Identify which cell holds the provided text, then report its [x, y] central coordinate. 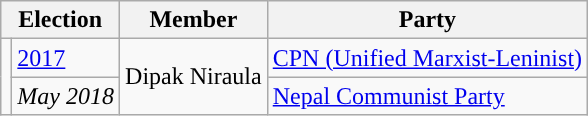
Nepal Communist Party [427, 96]
2017 [66, 58]
CPN (Unified Marxist-Leninist) [427, 58]
Election [60, 20]
Party [427, 20]
May 2018 [66, 96]
Dipak Niraula [194, 77]
Member [194, 20]
